From the cell containing the given text, extract its center point as [X, Y] coordinate. 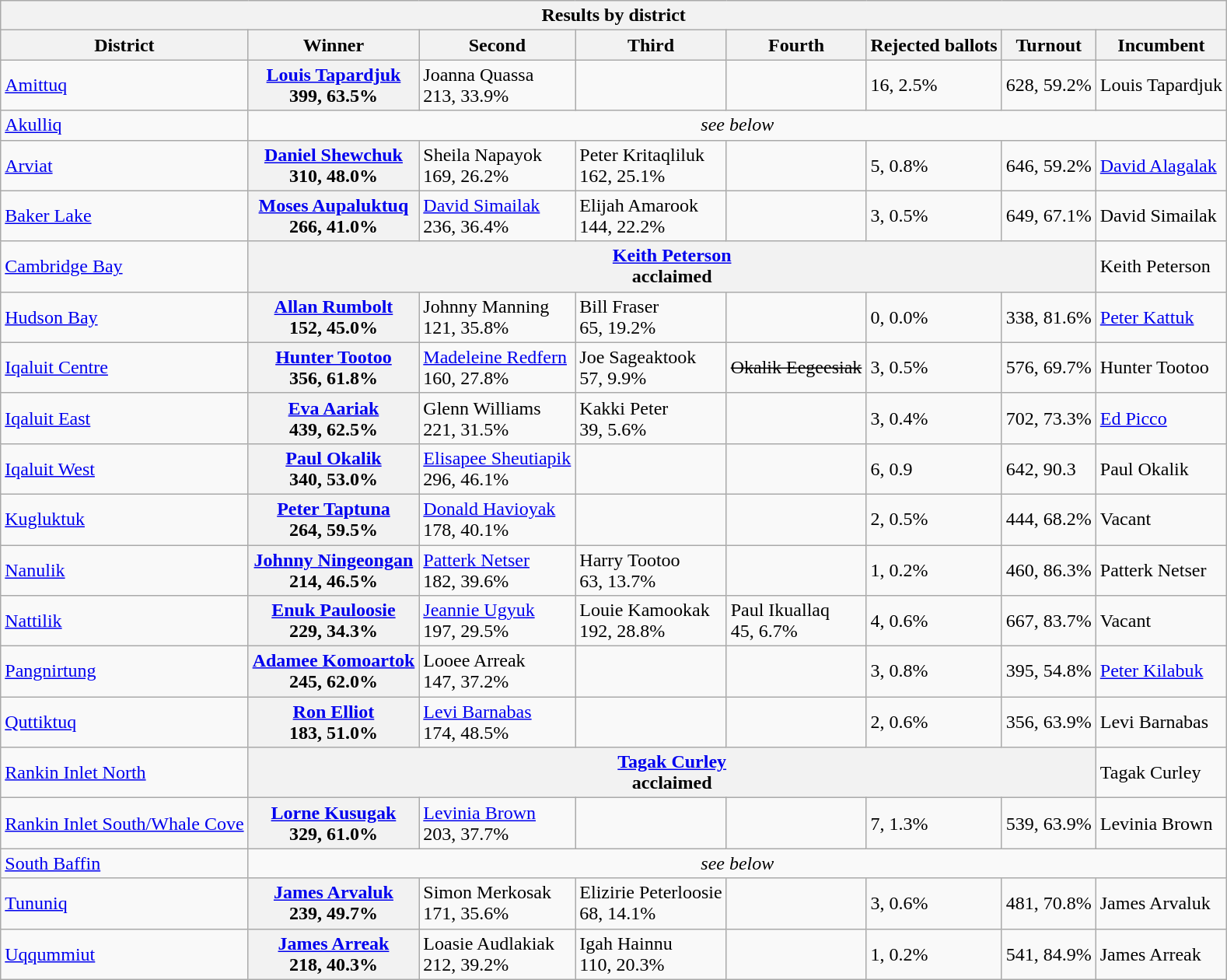
Looee Arreak 147, 37.2% [498, 672]
Uqqummiut [124, 954]
395, 54.8% [1048, 672]
James Arvaluk239, 49.7% [334, 904]
Peter Kattuk [1161, 317]
5, 0.8% [934, 165]
Results by district [614, 16]
Paul Okalik [1161, 468]
Elisapee Sheutiapik296, 46.1% [498, 468]
Arviat [124, 165]
Ed Picco [1161, 418]
Louis Tapardjuk [1161, 86]
Sheila Napayok169, 26.2% [498, 165]
James Arreak [1161, 954]
Glenn Williams221, 31.5% [498, 418]
3, 0.6% [934, 904]
Winner [334, 45]
Keith Peterson [1161, 266]
576, 69.7% [1048, 367]
702, 73.3% [1048, 418]
7, 1.3% [934, 823]
Patterk Netser182, 39.6% [498, 569]
Rejected ballots [934, 45]
481, 70.8% [1048, 904]
Tununiq [124, 904]
Paul Okalik340, 53.0% [334, 468]
3, 0.4% [934, 418]
Akulliq [124, 125]
4, 0.6% [934, 621]
Okalik Eegeesiak [796, 367]
Tagak Curley [1161, 773]
Pangnirtung [124, 672]
South Baffin [124, 863]
Iqaluit Centre [124, 367]
2, 0.6% [934, 722]
Hunter Tootoo356, 61.8% [334, 367]
Johnny Manning121, 35.8% [498, 317]
Jeannie Ugyuk197, 29.5% [498, 621]
Peter Kritaqliluk162, 25.1% [651, 165]
649, 67.1% [1048, 216]
Harry Tootoo63, 13.7% [651, 569]
Moses Aupaluktuq266, 41.0% [334, 216]
646, 59.2% [1048, 165]
Paul Ikuallaq45, 6.7% [796, 621]
Nanulik [124, 569]
460, 86.3% [1048, 569]
Levi Barnabas [1161, 722]
Second [498, 45]
Joe Sageaktook57, 9.9% [651, 367]
Louie Kamookak192, 28.8% [651, 621]
Daniel Shewchuk310, 48.0% [334, 165]
338, 81.6% [1048, 317]
Louis Tapardjuk399, 63.5% [334, 86]
Third [651, 45]
James Arreak218, 40.3% [334, 954]
Peter Kilabuk [1161, 672]
James Arvaluk [1161, 904]
356, 63.9% [1048, 722]
Donald Havioyak178, 40.1% [498, 520]
Elizirie Peterloosie 68, 14.1% [651, 904]
Hudson Bay [124, 317]
Patterk Netser [1161, 569]
642, 90.3 [1048, 468]
Igah Hainnu110, 20.3% [651, 954]
Rankin Inlet North [124, 773]
Hunter Tootoo [1161, 367]
Bill Fraser65, 19.2% [651, 317]
Joanna Quassa 213, 33.9% [498, 86]
16, 2.5% [934, 86]
6, 0.9 [934, 468]
Amittuq [124, 86]
Iqaluit East [124, 418]
Levinia Brown [1161, 823]
David Simailak236, 36.4% [498, 216]
Incumbent [1161, 45]
Madeleine Redfern160, 27.8% [498, 367]
Peter Taptuna264, 59.5% [334, 520]
Simon Merkosak171, 35.6% [498, 904]
539, 63.9% [1048, 823]
Nattilik [124, 621]
Keith Petersonacclaimed [672, 266]
Levi Barnabas174, 48.5% [498, 722]
Baker Lake [124, 216]
Eva Aariak439, 62.5% [334, 418]
Loasie Audlakiak212, 39.2% [498, 954]
Levinia Brown203, 37.7% [498, 823]
Quttiktuq [124, 722]
3, 0.8% [934, 672]
Turnout [1048, 45]
541, 84.9% [1048, 954]
District [124, 45]
Fourth [796, 45]
444, 68.2% [1048, 520]
Rankin Inlet South/Whale Cove [124, 823]
0, 0.0% [934, 317]
Kakki Peter39, 5.6% [651, 418]
Adamee Komoartok245, 62.0% [334, 672]
Cambridge Bay [124, 266]
Ron Elliot183, 51.0% [334, 722]
Enuk Pauloosie229, 34.3% [334, 621]
628, 59.2% [1048, 86]
2, 0.5% [934, 520]
Lorne Kusugak329, 61.0% [334, 823]
David Simailak [1161, 216]
Iqaluit West [124, 468]
667, 83.7% [1048, 621]
Johnny Ningeongan214, 46.5% [334, 569]
Elijah Amarook144, 22.2% [651, 216]
David Alagalak [1161, 165]
Kugluktuk [124, 520]
Allan Rumbolt152, 45.0% [334, 317]
Tagak Curleyacclaimed [672, 773]
